Capture the cell that displays the provided text and extract its (X, Y) central coordinate. 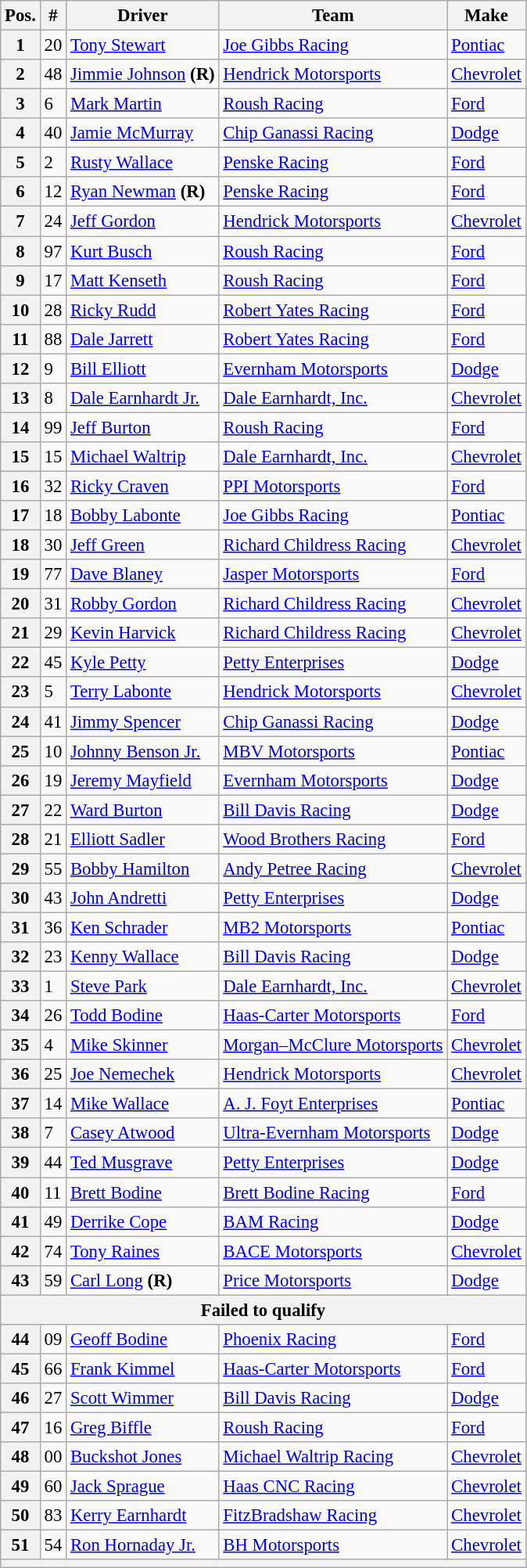
33 (20, 987)
Jeff Gordon (142, 221)
Robby Gordon (142, 604)
Team (333, 16)
Derrike Cope (142, 1221)
Jeff Burton (142, 427)
Buckshot Jones (142, 1457)
55 (53, 869)
Todd Bodine (142, 1016)
Carl Long (R) (142, 1280)
Brett Bodine Racing (333, 1192)
Kyle Petty (142, 663)
FitzBradshaw Racing (333, 1516)
77 (53, 574)
3 (20, 104)
Johnny Benson Jr. (142, 751)
54 (53, 1545)
BH Motorsports (333, 1545)
00 (53, 1457)
Greg Biffle (142, 1427)
Ryan Newman (R) (142, 192)
88 (53, 339)
Jeremy Mayfield (142, 780)
Bobby Labonte (142, 516)
Bobby Hamilton (142, 869)
Phoenix Racing (333, 1340)
Pos. (20, 16)
Jasper Motorsports (333, 574)
Scott Wimmer (142, 1398)
Michael Waltrip (142, 457)
Make (486, 16)
Dave Blaney (142, 574)
97 (53, 251)
59 (53, 1280)
Jeff Green (142, 545)
Mark Martin (142, 104)
Terry Labonte (142, 692)
Michael Waltrip Racing (333, 1457)
Ron Hornaday Jr. (142, 1545)
Brett Bodine (142, 1192)
60 (53, 1487)
Andy Petree Racing (333, 869)
Mike Skinner (142, 1045)
Kenny Wallace (142, 957)
Elliott Sadler (142, 840)
John Andretti (142, 898)
Kerry Earnhardt (142, 1516)
42 (20, 1251)
Jamie McMurray (142, 133)
09 (53, 1340)
A. J. Foyt Enterprises (333, 1104)
34 (20, 1016)
Bill Elliott (142, 369)
37 (20, 1104)
# (53, 16)
Wood Brothers Racing (333, 840)
66 (53, 1368)
Driver (142, 16)
Ted Musgrave (142, 1163)
Rusty Wallace (142, 163)
Frank Kimmel (142, 1368)
BAM Racing (333, 1221)
39 (20, 1163)
Haas CNC Racing (333, 1487)
Ken Schrader (142, 927)
PPI Motorsports (333, 486)
Mike Wallace (142, 1104)
13 (20, 398)
Kevin Harvick (142, 633)
Ward Burton (142, 810)
Dale Earnhardt Jr. (142, 398)
50 (20, 1516)
Morgan–McClure Motorsports (333, 1045)
47 (20, 1427)
MB2 Motorsports (333, 927)
99 (53, 427)
51 (20, 1545)
Failed to qualify (263, 1310)
Matt Kenseth (142, 280)
Joe Nemechek (142, 1074)
Ricky Craven (142, 486)
Ultra-Evernham Motorsports (333, 1134)
MBV Motorsports (333, 751)
83 (53, 1516)
Geoff Bodine (142, 1340)
Tony Stewart (142, 45)
Kurt Busch (142, 251)
Steve Park (142, 987)
Jimmie Johnson (R) (142, 74)
Casey Atwood (142, 1134)
Jack Sprague (142, 1487)
BACE Motorsports (333, 1251)
Price Motorsports (333, 1280)
Ricky Rudd (142, 310)
Tony Raines (142, 1251)
Dale Jarrett (142, 339)
35 (20, 1045)
46 (20, 1398)
Jimmy Spencer (142, 721)
74 (53, 1251)
38 (20, 1134)
